Return the (x, y) coordinate for the center point of the cell that contains the specified text.  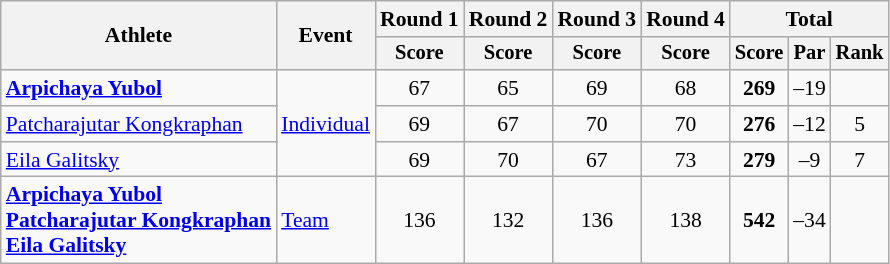
–9 (810, 160)
Round 2 (508, 19)
Athlete (138, 36)
Round 3 (596, 19)
542 (759, 220)
Individual (326, 124)
Round 4 (686, 19)
132 (508, 220)
138 (686, 220)
5 (860, 124)
7 (860, 160)
68 (686, 88)
Team (326, 220)
–34 (810, 220)
Total (809, 19)
Arpichaya YubolPatcharajutar KongkraphanEila Galitsky (138, 220)
73 (686, 160)
269 (759, 88)
276 (759, 124)
279 (759, 160)
Arpichaya Yubol (138, 88)
Rank (860, 54)
Par (810, 54)
Event (326, 36)
Patcharajutar Kongkraphan (138, 124)
Eila Galitsky (138, 160)
65 (508, 88)
–19 (810, 88)
Round 1 (420, 19)
–12 (810, 124)
